From the cell containing the given text, extract its center point as (x, y) coordinate. 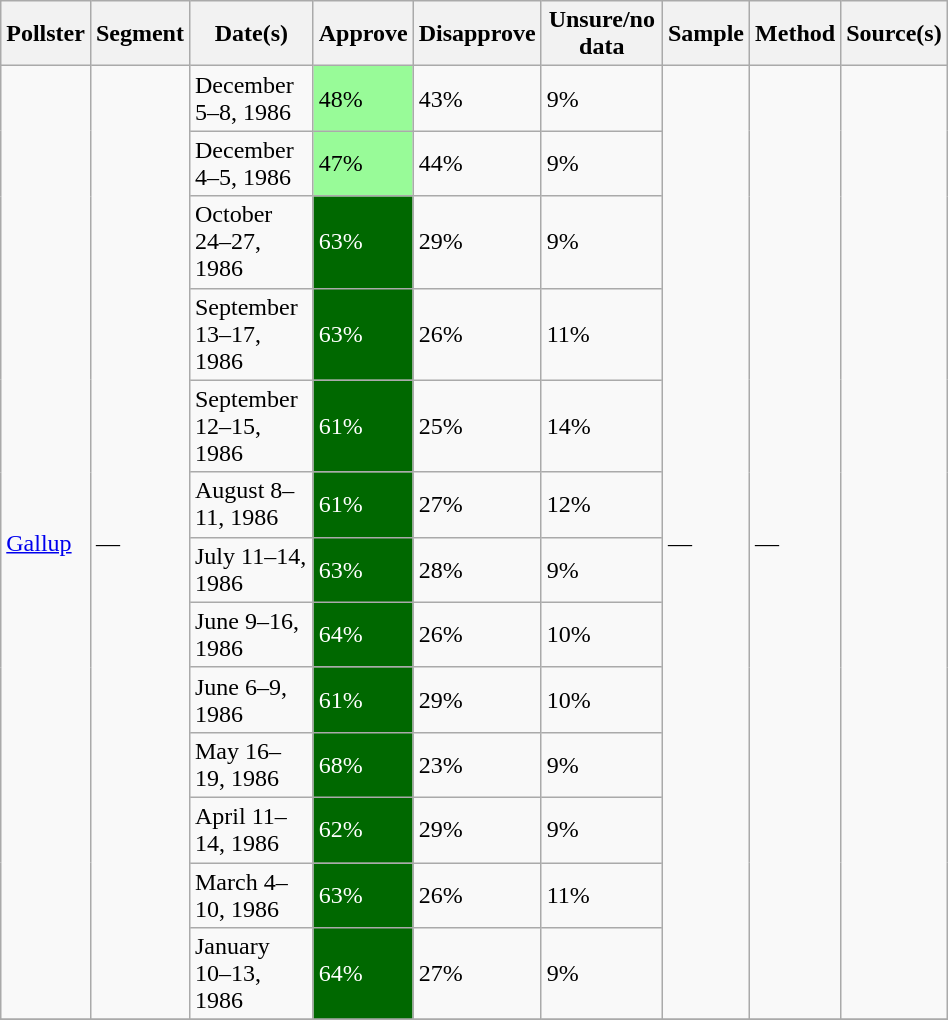
12% (602, 504)
28% (477, 570)
May 16–19, 1986 (251, 764)
Approve (363, 34)
August 8–11, 1986 (251, 504)
September 12–15, 1986 (251, 426)
March 4–10, 1986 (251, 894)
Unsure/no data (602, 34)
43% (477, 98)
June 6–9, 1986 (251, 700)
47% (363, 164)
Pollster (46, 34)
October 24–27, 1986 (251, 242)
14% (602, 426)
68% (363, 764)
Sample (706, 34)
Disapprove (477, 34)
44% (477, 164)
January 10–13, 1986 (251, 974)
December 5–8, 1986 (251, 98)
June 9–16, 1986 (251, 634)
23% (477, 764)
April 11–14, 1986 (251, 830)
25% (477, 426)
Segment (140, 34)
Method (796, 34)
December 4–5, 1986 (251, 164)
Date(s) (251, 34)
62% (363, 830)
September 13–17, 1986 (251, 334)
Gallup (46, 543)
Source(s) (894, 34)
48% (363, 98)
July 11–14, 1986 (251, 570)
